Search for the cell housing the specified text and yield its (X, Y) center coordinate. 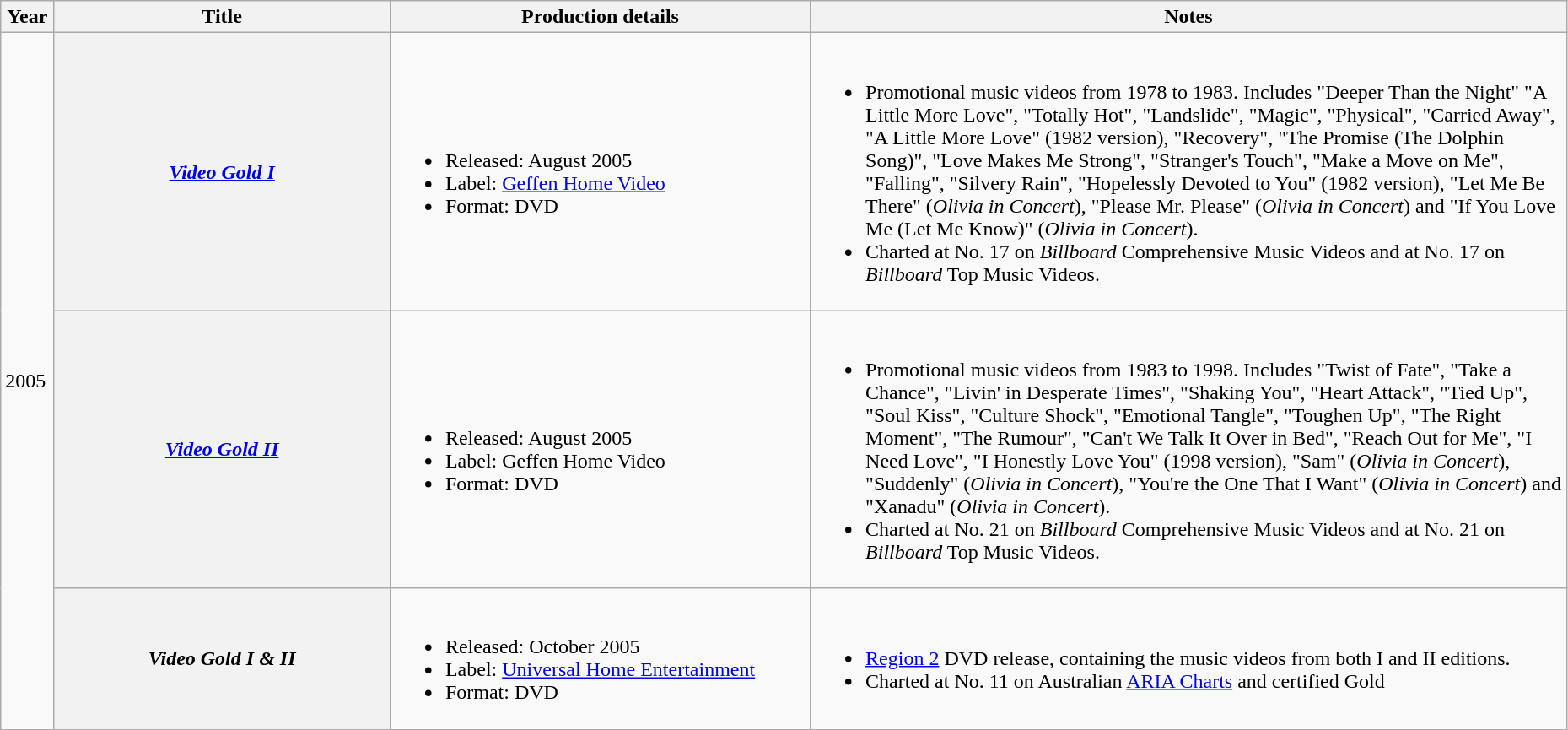
Region 2 DVD release, containing the music videos from both I and II editions.Charted at No. 11 on Australian ARIA Charts and certified Gold (1189, 658)
Released: October 2005Label: Universal Home EntertainmentFormat: DVD (600, 658)
Production details (600, 17)
Notes (1189, 17)
2005 (27, 381)
Video Gold I & II (223, 658)
Video Gold II (223, 449)
Video Gold I (223, 172)
Year (27, 17)
Title (223, 17)
